For the text-containing cell, return its midpoint in [x, y] coordinate format. 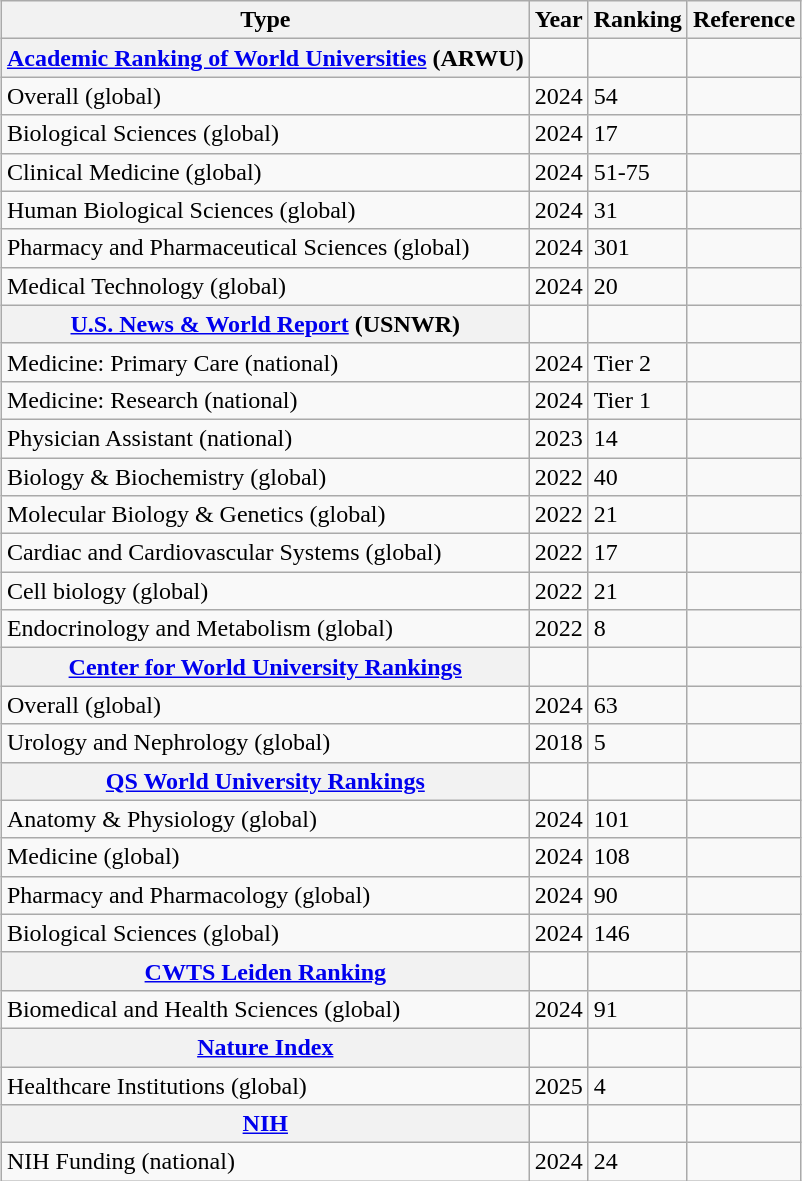
Academic Ranking of World Universities (ARWU) [265, 58]
NIH Funding (national) [265, 1162]
90 [638, 895]
Reference [744, 20]
Center for World University Rankings [265, 667]
Cell biology (global) [265, 591]
Pharmacy and Pharmaceutical Sciences (global) [265, 248]
Year [558, 20]
4 [638, 1085]
Endocrinology and Metabolism (global) [265, 629]
Biology & Biochemistry (global) [265, 477]
Molecular Biology & Genetics (global) [265, 515]
CWTS Leiden Ranking [265, 971]
Ranking [638, 20]
2025 [558, 1085]
Physician Assistant (national) [265, 438]
Medical Technology (global) [265, 286]
101 [638, 819]
Anatomy & Physiology (global) [265, 819]
2018 [558, 743]
24 [638, 1162]
8 [638, 629]
U.S. News & World Report (USNWR) [265, 324]
2023 [558, 438]
Nature Index [265, 1047]
301 [638, 248]
14 [638, 438]
Human Biological Sciences (global) [265, 210]
91 [638, 1009]
Medicine: Primary Care (national) [265, 362]
Type [265, 20]
54 [638, 96]
40 [638, 477]
63 [638, 705]
5 [638, 743]
Tier 2 [638, 362]
Medicine (global) [265, 857]
Pharmacy and Pharmacology (global) [265, 895]
Cardiac and Cardiovascular Systems (global) [265, 553]
51-75 [638, 172]
20 [638, 286]
Clinical Medicine (global) [265, 172]
NIH [265, 1124]
QS World University Rankings [265, 781]
Healthcare Institutions (global) [265, 1085]
Biomedical and Health Sciences (global) [265, 1009]
146 [638, 933]
31 [638, 210]
Urology and Nephrology (global) [265, 743]
Tier 1 [638, 400]
Medicine: Research (national) [265, 400]
108 [638, 857]
